For the text-containing cell, return its midpoint in [X, Y] coordinate format. 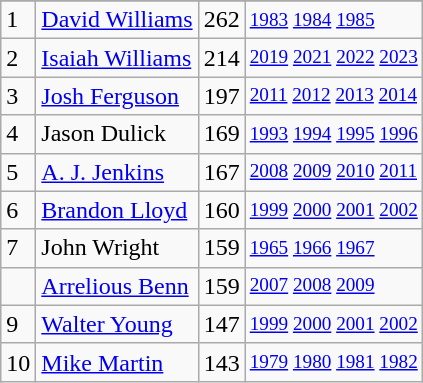
6 [18, 210]
Arrelious Benn [117, 286]
147 [222, 324]
2011 2012 2013 2014 [334, 96]
1979 1980 1981 1982 [334, 362]
John Wright [117, 248]
Jason Dulick [117, 134]
9 [18, 324]
4 [18, 134]
10 [18, 362]
Mike Martin [117, 362]
197 [222, 96]
David Williams [117, 20]
2 [18, 58]
160 [222, 210]
7 [18, 248]
143 [222, 362]
A. J. Jenkins [117, 172]
262 [222, 20]
5 [18, 172]
Josh Ferguson [117, 96]
214 [222, 58]
2007 2008 2009 [334, 286]
Brandon Lloyd [117, 210]
1993 1994 1995 1996 [334, 134]
169 [222, 134]
3 [18, 96]
2008 2009 2010 2011 [334, 172]
167 [222, 172]
2019 2021 2022 2023 [334, 58]
1965 1966 1967 [334, 248]
1 [18, 20]
Walter Young [117, 324]
Isaiah Williams [117, 58]
1983 1984 1985 [334, 20]
